Capture the cell that displays the provided text and extract its [x, y] central coordinate. 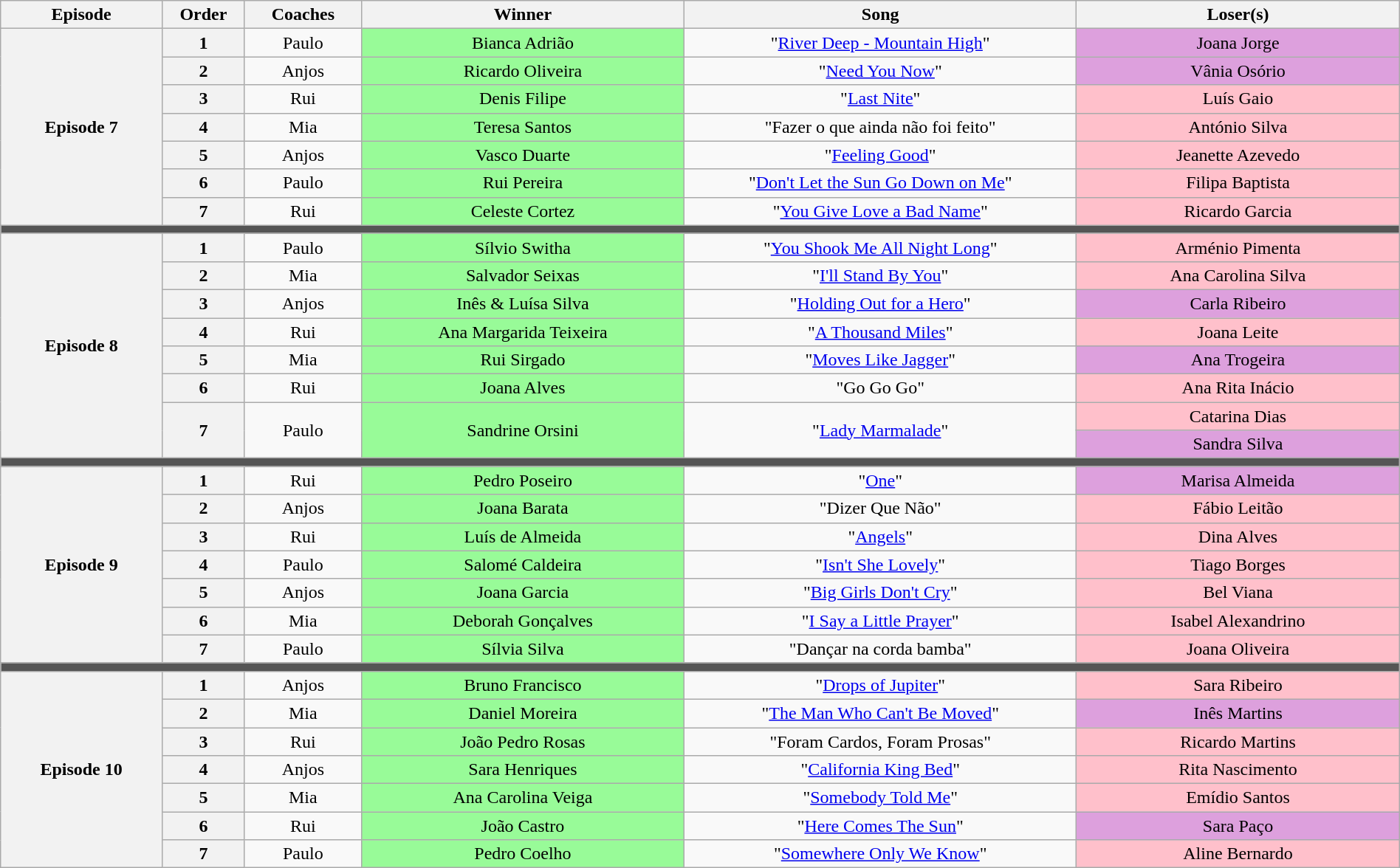
Ricardo Martins [1238, 742]
Luís Gaio [1238, 99]
Ana Carolina Silva [1238, 275]
Denis Filipe [523, 99]
Sara Ribeiro [1238, 685]
Episode 10 [81, 769]
Salomé Caldeira [523, 565]
João Pedro Rosas [523, 742]
Joana Jorge [1238, 43]
"Go Go Go" [880, 388]
"Dizer Que Não" [880, 509]
"Holding Out for a Hero" [880, 303]
Emídio Santos [1238, 798]
"Angels" [880, 537]
Sílvia Silva [523, 649]
"The Man Who Can't Be Moved" [880, 713]
"Here Comes The Sun" [880, 826]
Ana Margarida Teixeira [523, 331]
Rui Pereira [523, 183]
Sara Henriques [523, 770]
Joana Garcia [523, 593]
"Last Nite" [880, 99]
Luís de Almeida [523, 537]
Episode 7 [81, 127]
Joana Oliveira [1238, 649]
Sandrine Orsini [523, 430]
Coaches [303, 15]
Isabel Alexandrino [1238, 621]
Fábio Leitão [1238, 509]
Episode [81, 15]
"Need You Now" [880, 71]
Salvador Seixas [523, 275]
"Moves Like Jagger" [880, 360]
Ana Trogeira [1238, 360]
"One" [880, 480]
"Isn't She Lovely" [880, 565]
Joana Alves [523, 388]
Rui Sirgado [523, 360]
Pedro Coelho [523, 854]
"California King Bed" [880, 770]
Ricardo Garcia [1238, 211]
Bel Viana [1238, 593]
Inês Martins [1238, 713]
António Silva [1238, 127]
Dina Alves [1238, 537]
Celeste Cortez [523, 211]
"You Shook Me All Night Long" [880, 247]
"Drops of Jupiter" [880, 685]
Pedro Poseiro [523, 480]
"Dançar na corda bamba" [880, 649]
Sandra Silva [1238, 444]
Joana Leite [1238, 331]
Loser(s) [1238, 15]
Sílvio Switha [523, 247]
"Fazer o que ainda não foi feito" [880, 127]
"Lady Marmalade" [880, 430]
"Somebody Told Me" [880, 798]
Order [203, 15]
Joana Barata [523, 509]
Daniel Moreira [523, 713]
"I Say a Little Prayer" [880, 621]
"A Thousand Miles" [880, 331]
Vânia Osório [1238, 71]
Filipa Baptista [1238, 183]
Deborah Gonçalves [523, 621]
"Somewhere Only We Know" [880, 854]
Inês & Luísa Silva [523, 303]
Ana Rita Inácio [1238, 388]
Aline Bernardo [1238, 854]
"I'll Stand By You" [880, 275]
Jeanette Azevedo [1238, 155]
Arménio Pimenta [1238, 247]
Episode 8 [81, 345]
Tiago Borges [1238, 565]
Catarina Dias [1238, 416]
Teresa Santos [523, 127]
Episode 9 [81, 565]
Vasco Duarte [523, 155]
"Feeling Good" [880, 155]
Rita Nascimento [1238, 770]
"Big Girls Don't Cry" [880, 593]
João Castro [523, 826]
"You Give Love a Bad Name" [880, 211]
Ana Carolina Veiga [523, 798]
"Foram Cardos, Foram Prosas" [880, 742]
Bruno Francisco [523, 685]
Ricardo Oliveira [523, 71]
Song [880, 15]
Marisa Almeida [1238, 480]
Bianca Adrião [523, 43]
Sara Paço [1238, 826]
"Don't Let the Sun Go Down on Me" [880, 183]
Winner [523, 15]
"River Deep - Mountain High" [880, 43]
Carla Ribeiro [1238, 303]
